Return the [X, Y] coordinate for the center point of the cell that contains the specified text.  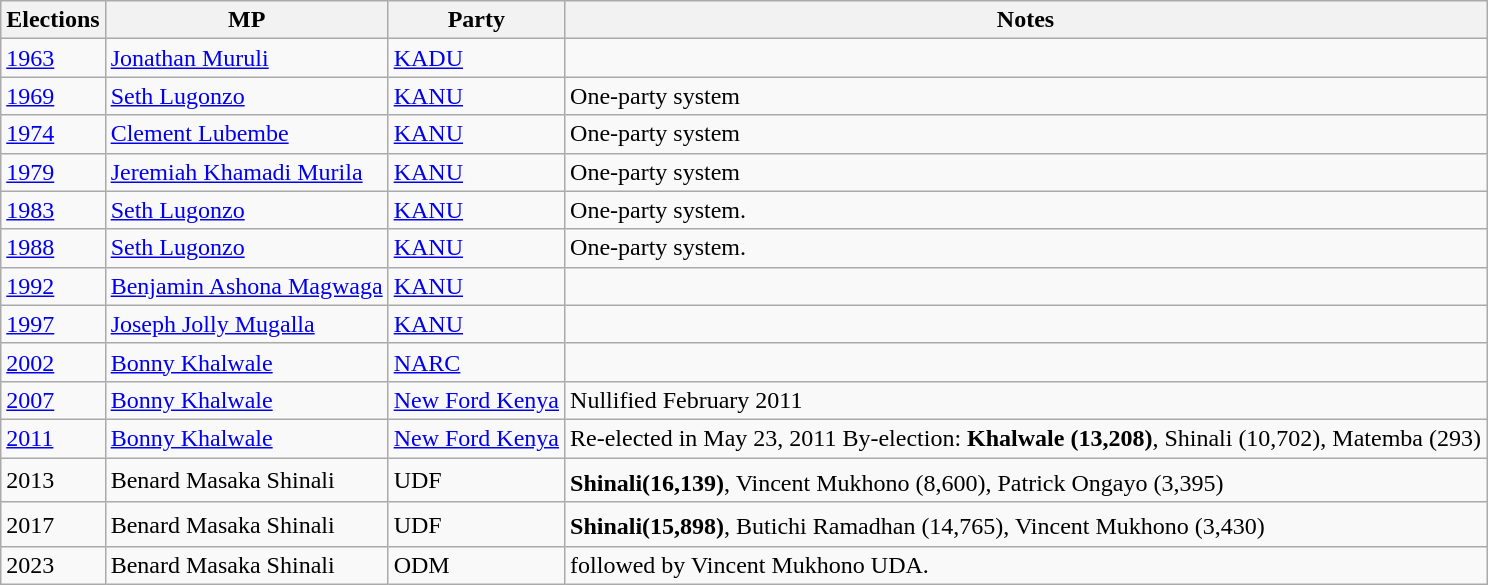
ODM [476, 566]
2002 [53, 362]
2017 [53, 524]
1997 [53, 324]
Elections [53, 20]
Jonathan Muruli [246, 58]
NARC [476, 362]
KADU [476, 58]
2023 [53, 566]
Shinali(16,139), Vincent Mukhono (8,600), Patrick Ongayo (3,395) [1026, 480]
1963 [53, 58]
1969 [53, 96]
Notes [1026, 20]
1983 [53, 210]
Clement Lubembe [246, 134]
1988 [53, 248]
2011 [53, 438]
1979 [53, 172]
Nullified February 2011 [1026, 400]
Re-elected in May 23, 2011 By-election: Khalwale (13,208), Shinali (10,702), Matemba (293) [1026, 438]
2013 [53, 480]
Party [476, 20]
Shinali(15,898), Butichi Ramadhan (14,765), Vincent Mukhono (3,430) [1026, 524]
1992 [53, 286]
Jeremiah Khamadi Murila [246, 172]
followed by Vincent Mukhono UDA. [1026, 566]
1974 [53, 134]
Joseph Jolly Mugalla [246, 324]
MP [246, 20]
Benjamin Ashona Magwaga [246, 286]
2007 [53, 400]
